Output the [x, y] coordinate of the center of the cell containing the given text.  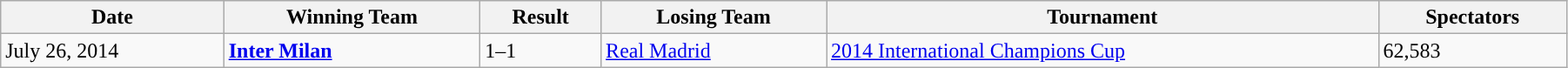
1–1 [541, 51]
July 26, 2014 [112, 51]
Date [112, 17]
Result [541, 17]
Spectators [1472, 17]
Winning Team [352, 17]
2014 International Champions Cup [1102, 51]
62,583 [1472, 51]
Inter Milan [352, 51]
Tournament [1102, 17]
Losing Team [714, 17]
Real Madrid [714, 51]
